Locate the cell with the specified text and output its [X, Y] center coordinate. 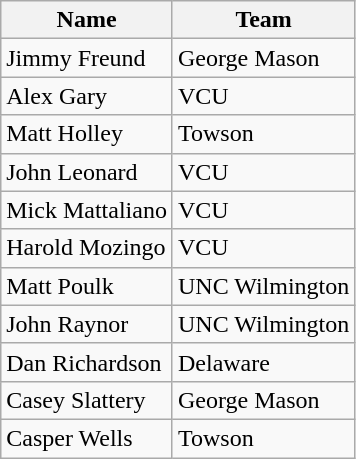
Matt Poulk [87, 286]
Harold Mozingo [87, 248]
Delaware [263, 362]
Jimmy Freund [87, 58]
John Raynor [87, 324]
Alex Gary [87, 96]
John Leonard [87, 172]
Casper Wells [87, 438]
Mick Mattaliano [87, 210]
Matt Holley [87, 134]
Dan Richardson [87, 362]
Team [263, 20]
Name [87, 20]
Casey Slattery [87, 400]
